Detect which cell encompasses the target text, then output its (x, y) center coordinate. 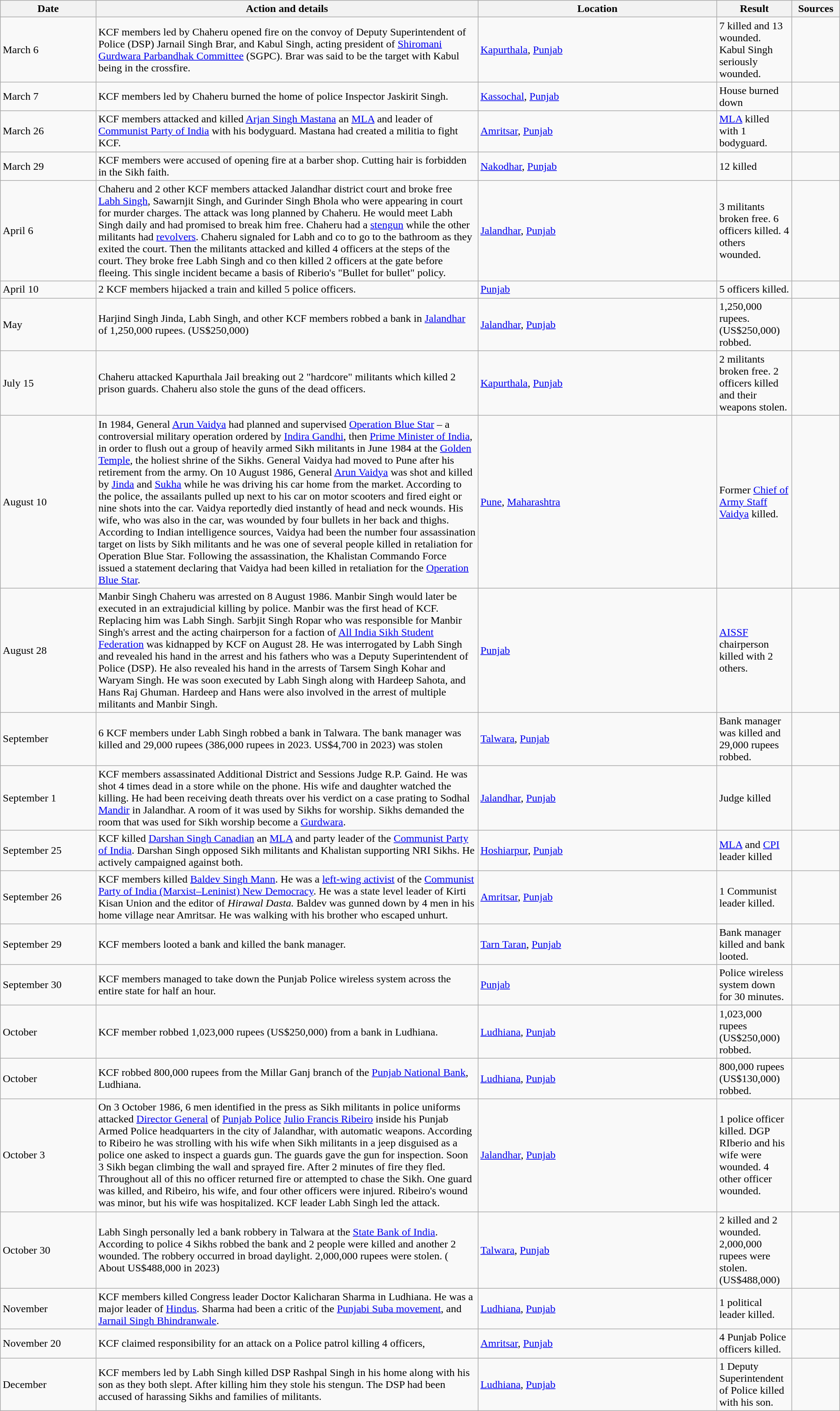
October 3 (48, 1155)
MLA and CPI leader killed (754, 851)
March 6 (48, 50)
Former Chief of Army Staff Vaidya killed. (754, 502)
KCF members were accused of opening fire at a barber shop. Cutting hair is forbidden in the Sikh faith. (287, 166)
November (48, 1309)
1 political leader killed. (754, 1309)
MLA killed with 1 bodyguard. (754, 131)
KCF robbed 800,000 rupees from the Millar Ganj branch of the Punjab National Bank, Ludhiana. (287, 1079)
1,250,000 rupees. (US$250,000) robbed. (754, 324)
KCF members managed to take down the Punjab Police wireless system across the entire state for half an hour. (287, 985)
3 militants broken free. 6 officers killed. 4 others wounded. (754, 231)
2 KCF members hijacked a train and killed 5 police officers. (287, 289)
July 15 (48, 383)
AISSF chairperson killed with 2 others. (754, 650)
November 20 (48, 1343)
April 10 (48, 289)
Sources (816, 9)
September 25 (48, 851)
Kassochal, Punjab (597, 97)
March 7 (48, 97)
Harjind Singh Jinda, Labh Singh, and other KCF members robbed a bank in Jalandhar of 1,250,000 rupees. (US$250,000) (287, 324)
House burned down (754, 97)
KCF member robbed 1,023,000 rupees (US$250,000) from a bank in Ludhiana. (287, 1032)
September 29 (48, 944)
May (48, 324)
Location (597, 9)
12 killed (754, 166)
2 militants broken free. 2 officers killed and their weapons stolen. (754, 383)
March 29 (48, 166)
1 Communist leader killed. (754, 897)
Bank manager was killed and 29,000 rupees robbed. (754, 739)
1 police officer killed. DGP RIberio and his wife were wounded. 4 other officer wounded. (754, 1155)
October 30 (48, 1250)
7 killed and 13 wounded. Kabul Singh seriously wounded. (754, 50)
Police wireless system down for 30 minutes. (754, 985)
KCF members looted a bank and killed the bank manager. (287, 944)
December (48, 1384)
KCF claimed responsibility for an attack on a Police patrol killing 4 officers, (287, 1343)
2 killed and 2 wounded. 2,000,000 rupees were stolen. (US$488,000) (754, 1250)
800,000 rupees (US$130,000) robbed. (754, 1079)
March 26 (48, 131)
Tarn Taran, Punjab (597, 944)
5 officers killed. (754, 289)
Bank manager killed and bank looted. (754, 944)
Action and details (287, 9)
1 Deputy Superintendent of Police killed with his son. (754, 1384)
Result (754, 9)
1,023,000 rupees (US$250,000) robbed. (754, 1032)
August 10 (48, 502)
Judge killed (754, 797)
Date (48, 9)
August 28 (48, 650)
September (48, 739)
September 1 (48, 797)
4 Punjab Police officers killed. (754, 1343)
Nakodhar, Punjab (597, 166)
KCF members led by Chaheru burned the home of police Inspector Jaskirit Singh. (287, 97)
April 6 (48, 231)
Hoshiarpur, Punjab (597, 851)
Chaheru attacked Kapurthala Jail breaking out 2 "hardcore" militants which killed 2 prison guards. Chaheru also stole the guns of the dead officers. (287, 383)
September 26 (48, 897)
Pune, Maharashtra (597, 502)
September 30 (48, 985)
